Detect which cell encompasses the target text, then output its (x, y) center coordinate. 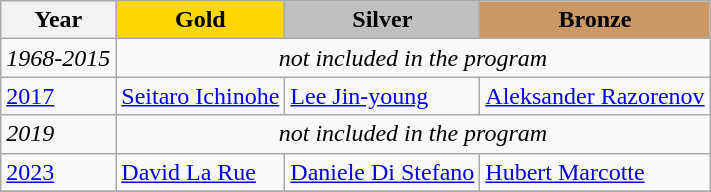
Lee Jin-young (382, 96)
Seitaro Ichinohe (200, 96)
Aleksander Razorenov (595, 96)
Daniele Di Stefano (382, 172)
Gold (200, 20)
Year (58, 20)
2019 (58, 134)
David La Rue (200, 172)
2023 (58, 172)
Hubert Marcotte (595, 172)
Bronze (595, 20)
2017 (58, 96)
Silver (382, 20)
1968-2015 (58, 58)
